Determine the [X, Y] coordinate at the center of the cell enclosing the given text.  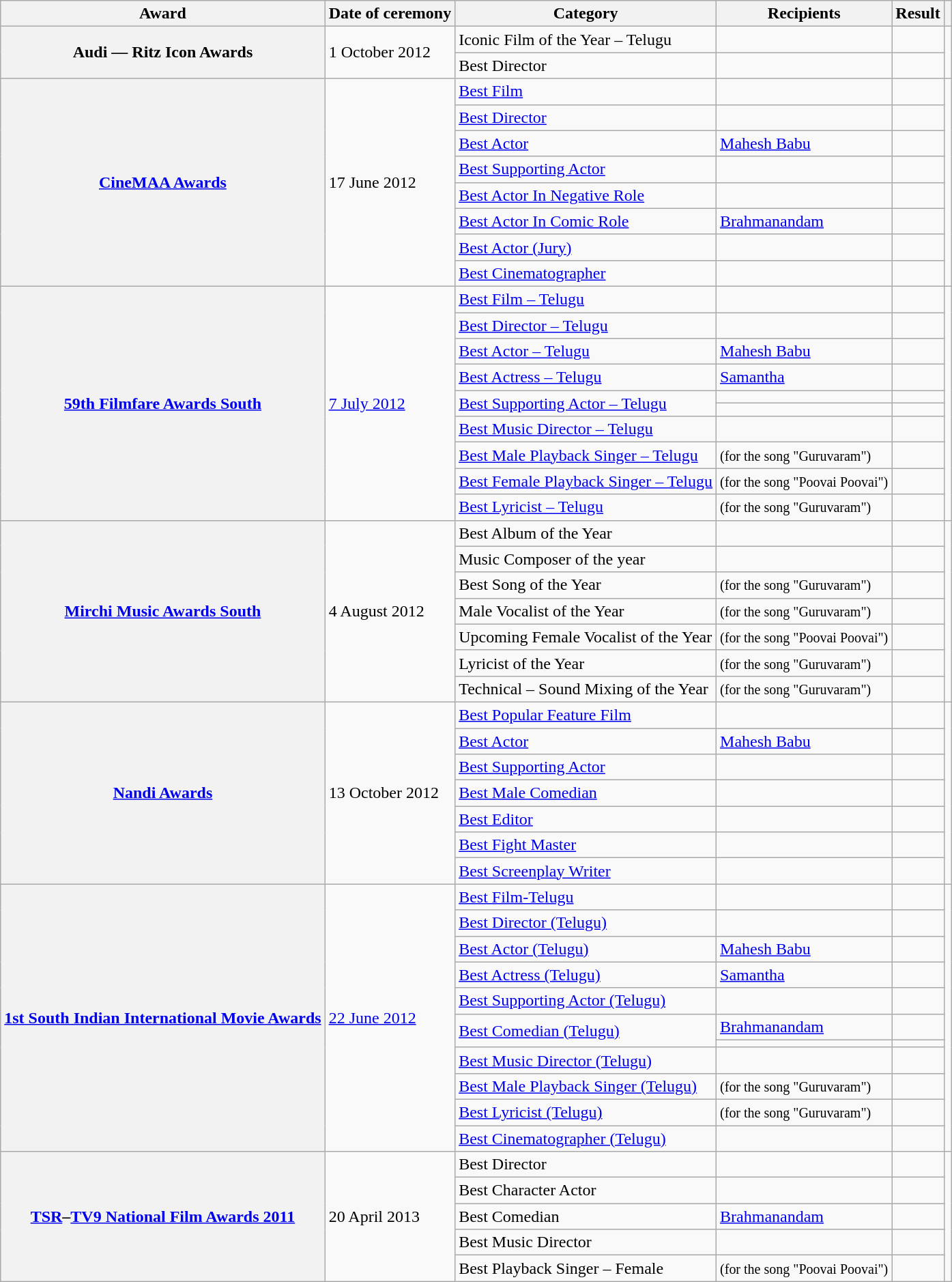
Best Playback Singer – Female [586, 1268]
Best Cinematographer (Telugu) [586, 1138]
Best Fight Master [586, 845]
1 October 2012 [390, 53]
Male Vocalist of the Year [586, 611]
Nandi Awards [162, 793]
Best Cinematographer [586, 273]
59th Filmfare Awards South [162, 403]
Best Song of the Year [586, 585]
Music Composer of the year [586, 559]
7 July 2012 [390, 403]
Best Character Actor [586, 1191]
Best Lyricist (Telugu) [586, 1112]
Best Male Comedian [586, 793]
Best Actor – Telugu [586, 352]
Lyricist of the Year [586, 663]
13 October 2012 [390, 793]
Best Music Director [586, 1242]
Best Comedian [586, 1216]
Best Director – Telugu [586, 326]
Date of ceremony [390, 14]
Best Supporting Actor – Telugu [586, 403]
Technical – Sound Mixing of the Year [586, 689]
CineMAA Awards [162, 182]
Best Lyricist – Telugu [586, 507]
Best Actress – Telugu [586, 378]
17 June 2012 [390, 182]
Best Editor [586, 819]
Best Music Director (Telugu) [586, 1060]
Upcoming Female Vocalist of the Year [586, 637]
Best Female Playback Singer – Telugu [586, 481]
Best Music Director – Telugu [586, 429]
Iconic Film of the Year – Telugu [586, 40]
Best Actor In Comic Role [586, 221]
Best Film-Telugu [586, 897]
Best Male Playback Singer (Telugu) [586, 1086]
Best Comedian (Telugu) [586, 1031]
Audi — Ritz Icon Awards [162, 53]
Best Film – Telugu [586, 299]
Best Director (Telugu) [586, 923]
Best Actress (Telugu) [586, 975]
Best Supporting Actor (Telugu) [586, 1001]
1st South Indian International Movie Awards [162, 1018]
22 June 2012 [390, 1018]
Best Actor In Negative Role [586, 195]
Best Popular Feature Film [586, 715]
Award [162, 14]
Best Film [586, 91]
20 April 2013 [390, 1216]
Mirchi Music Awards South [162, 611]
Best Actor (Telugu) [586, 949]
Best Screenplay Writer [586, 871]
TSR–TV9 National Film Awards 2011 [162, 1216]
4 August 2012 [390, 611]
Category [586, 14]
Result [918, 14]
Best Actor (Jury) [586, 247]
Best Male Playback Singer – Telugu [586, 455]
Best Album of the Year [586, 533]
Recipients [804, 14]
